Return (X, Y) of the center of cell containing provided text 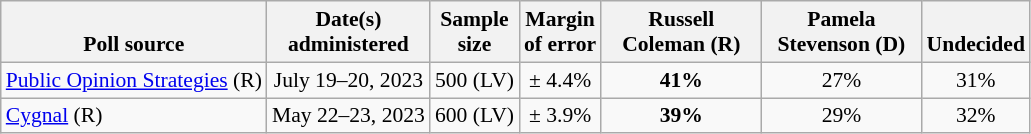
Cygnal (R) (134, 116)
Marginof error (560, 32)
500 (LV) (474, 80)
27% (841, 80)
41% (681, 80)
32% (975, 116)
Russell Coleman (R) (681, 32)
PamelaStevenson (D) (841, 32)
± 3.9% (560, 116)
Samplesize (474, 32)
Date(s)administered (348, 32)
July 19–20, 2023 (348, 80)
Public Opinion Strategies (R) (134, 80)
600 (LV) (474, 116)
Poll source (134, 32)
Undecided (975, 32)
± 4.4% (560, 80)
31% (975, 80)
May 22–23, 2023 (348, 116)
39% (681, 116)
29% (841, 116)
